Find where the given text appears and provide that cell's center as (x, y) coordinate. 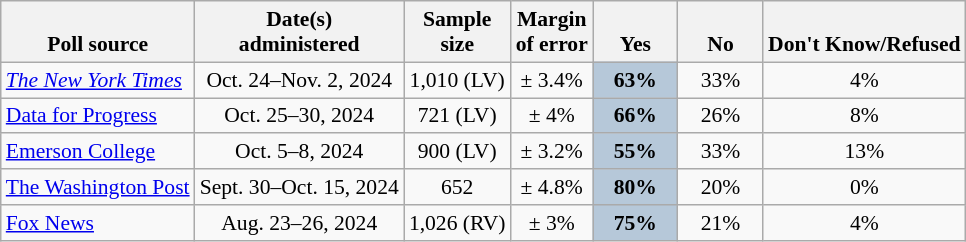
13% (864, 152)
Oct. 5–8, 2024 (300, 152)
Date(s)administered (300, 32)
1,010 (LV) (458, 80)
± 3.4% (552, 80)
1,026 (RV) (458, 223)
66% (636, 116)
55% (636, 152)
80% (636, 187)
721 (LV) (458, 116)
Marginof error (552, 32)
0% (864, 187)
± 4% (552, 116)
No (720, 32)
Poll source (98, 32)
8% (864, 116)
± 4.8% (552, 187)
Oct. 24–Nov. 2, 2024 (300, 80)
± 3.2% (552, 152)
The Washington Post (98, 187)
63% (636, 80)
Samplesize (458, 32)
Emerson College (98, 152)
652 (458, 187)
Sept. 30–Oct. 15, 2024 (300, 187)
20% (720, 187)
Fox News (98, 223)
Data for Progress (98, 116)
The New York Times (98, 80)
Aug. 23–26, 2024 (300, 223)
900 (LV) (458, 152)
Oct. 25–30, 2024 (300, 116)
26% (720, 116)
± 3% (552, 223)
Yes (636, 32)
75% (636, 223)
21% (720, 223)
Don't Know/Refused (864, 32)
